Find where the given text appears and provide that cell's center as [X, Y] coordinate. 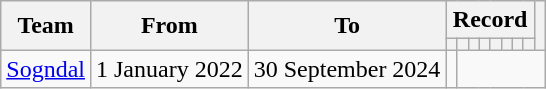
Sogndal [46, 69]
From [169, 26]
Record [490, 20]
To [347, 26]
Team [46, 26]
30 September 2024 [347, 69]
1 January 2022 [169, 69]
